Identify which cell holds the provided text, then report its [X, Y] central coordinate. 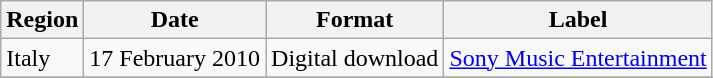
Sony Music Entertainment [578, 58]
Label [578, 20]
Italy [42, 58]
Date [175, 20]
17 February 2010 [175, 58]
Format [355, 20]
Digital download [355, 58]
Region [42, 20]
